From the cell containing the given text, extract its center point as (x, y) coordinate. 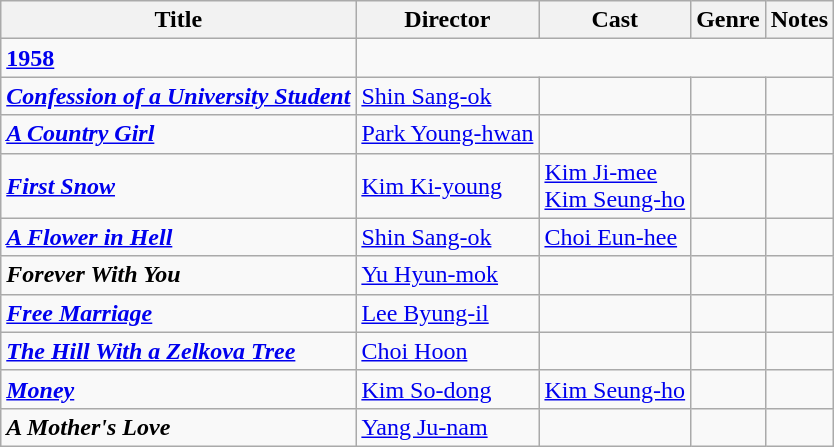
Title (178, 20)
Kim Ki-young (448, 186)
1958 (178, 58)
The Hill With a Zelkova Tree (178, 351)
Genre (728, 20)
Choi Eun-hee (615, 237)
Money (178, 389)
A Mother's Love (178, 427)
Yu Hyun-mok (448, 275)
Choi Hoon (448, 351)
A Flower in Hell (178, 237)
Lee Byung-il (448, 313)
Kim So-dong (448, 389)
Yang Ju-nam (448, 427)
Forever With You (178, 275)
Free Marriage (178, 313)
Director (448, 20)
Notes (799, 20)
Confession of a University Student (178, 96)
Kim Ji-meeKim Seung-ho (615, 186)
Kim Seung-ho (615, 389)
First Snow (178, 186)
Park Young-hwan (448, 134)
Cast (615, 20)
A Country Girl (178, 134)
